Identify which cell holds the provided text, then report its [X, Y] central coordinate. 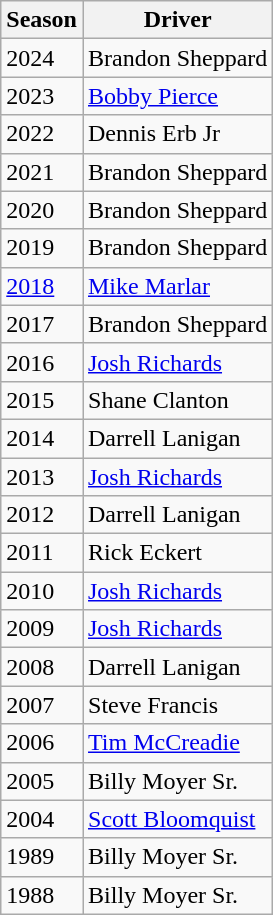
2005 [42, 781]
2021 [42, 172]
2022 [42, 134]
2014 [42, 438]
2013 [42, 477]
2011 [42, 553]
2017 [42, 324]
2024 [42, 58]
2010 [42, 591]
Steve Francis [177, 705]
Scott Bloomquist [177, 819]
2004 [42, 819]
Driver [177, 20]
Tim McCreadie [177, 743]
Season [42, 20]
Shane Clanton [177, 400]
Bobby Pierce [177, 96]
2006 [42, 743]
1989 [42, 857]
2018 [42, 286]
2009 [42, 629]
2019 [42, 248]
2016 [42, 362]
2023 [42, 96]
2012 [42, 515]
2008 [42, 667]
2007 [42, 705]
Mike Marlar [177, 286]
2015 [42, 400]
1988 [42, 895]
2020 [42, 210]
Dennis Erb Jr [177, 134]
Rick Eckert [177, 553]
